Pinpoint the cell where the given text exists, returning its (X, Y) midpoint coordinate. 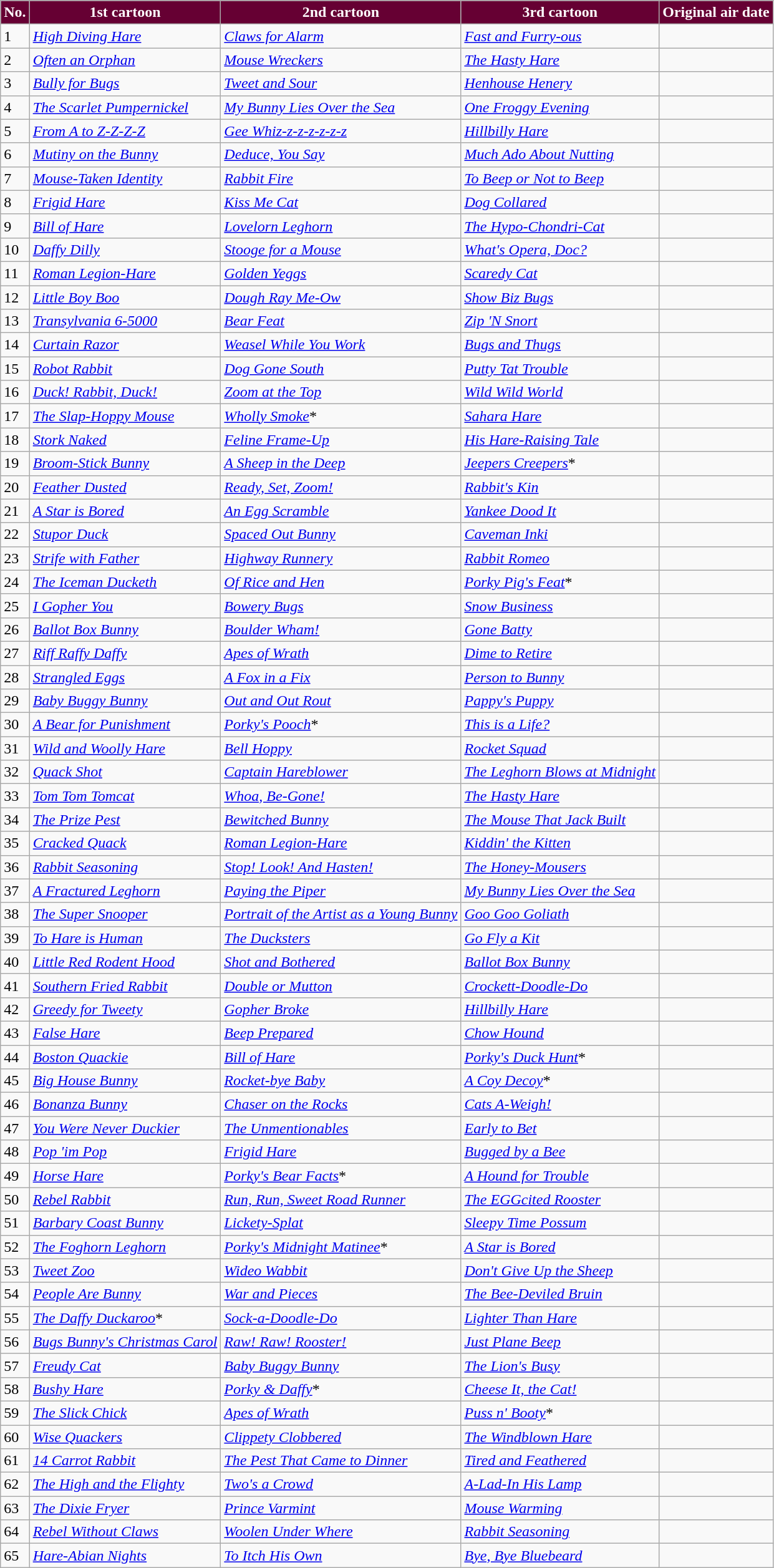
19 (15, 463)
Shot and Bothered (341, 962)
Show Biz Bugs (560, 298)
Highway Runnery (341, 558)
Putty Tat Trouble (560, 369)
61 (15, 1461)
Freudy Cat (125, 1365)
Chow Hound (560, 1033)
Wideo Wabbit (341, 1270)
55 (15, 1318)
14 Carrot Rabbit (125, 1461)
Porky's Bear Facts* (341, 1176)
7 (15, 178)
Claws for Alarm (341, 36)
52 (15, 1247)
23 (15, 558)
The Mouse That Jack Built (560, 820)
3 (15, 84)
A Fox in a Fix (341, 677)
Bye, Bye Bluebeard (560, 1556)
Lovelorn Leghorn (341, 226)
False Hare (125, 1033)
Bushy Hare (125, 1389)
Whoa, Be-Gone! (341, 796)
43 (15, 1033)
Dime to Retire (560, 653)
Mutiny on the Bunny (125, 155)
Tired and Feathered (560, 1461)
12 (15, 298)
Prince Varmint (341, 1508)
63 (15, 1508)
A Bear for Punishment (125, 725)
Beep Prepared (341, 1033)
56 (15, 1342)
Cracked Quack (125, 843)
His Hare-Raising Tale (560, 440)
2nd cartoon (341, 12)
Pappy's Puppy (560, 701)
5 (15, 131)
Sleepy Time Possum (560, 1223)
The Leghorn Blows at Midnight (560, 772)
A Coy Decoy* (560, 1081)
Riff Raffy Daffy (125, 653)
32 (15, 772)
People Are Bunny (125, 1294)
Wise Quackers (125, 1436)
Spaced Out Bunny (341, 535)
Dog Collared (560, 202)
A Hound for Trouble (560, 1176)
Robot Rabbit (125, 369)
Woolen Under Where (341, 1532)
Boulder Wham! (341, 629)
1 (15, 36)
38 (15, 914)
Snow Business (560, 606)
Of Rice and Hen (341, 582)
Double or Mutton (341, 985)
The Daffy Duckaroo* (125, 1318)
59 (15, 1413)
Just Plane Beep (560, 1342)
34 (15, 820)
Curtain Razor (125, 345)
13 (15, 321)
Deduce, You Say (341, 155)
Rocket-bye Baby (341, 1081)
48 (15, 1152)
Rebel Rabbit (125, 1199)
51 (15, 1223)
22 (15, 535)
Sock-a-Doodle-Do (341, 1318)
21 (15, 511)
War and Pieces (341, 1294)
No. (15, 12)
The Slick Chick (125, 1413)
I Gopher You (125, 606)
Bonanza Bunny (125, 1105)
Mouse Warming (560, 1508)
31 (15, 748)
The Unmentionables (341, 1128)
Southern Fried Rabbit (125, 985)
15 (15, 369)
Paying the Piper (341, 891)
Porky's Duck Hunt* (560, 1057)
Out and Out Rout (341, 701)
One Froggy Evening (560, 107)
Jeepers Creepers* (560, 463)
46 (15, 1105)
Rocket Squad (560, 748)
To Hare is Human (125, 938)
60 (15, 1436)
16 (15, 392)
17 (15, 416)
Stork Naked (125, 440)
27 (15, 653)
What's Opera, Doc? (560, 249)
2 (15, 60)
From A to Z-Z-Z-Z (125, 131)
An Egg Scramble (341, 511)
Stooge for a Mouse (341, 249)
6 (15, 155)
Tweet and Sour (341, 84)
40 (15, 962)
14 (15, 345)
Cats A-Weigh! (560, 1105)
Raw! Raw! Rooster! (341, 1342)
Puss n' Booty* (560, 1413)
42 (15, 1009)
Golden Yeggs (341, 273)
A Fractured Leghorn (125, 891)
Little Boy Boo (125, 298)
Daffy Dilly (125, 249)
Person to Bunny (560, 677)
Mouse-Taken Identity (125, 178)
Rabbit's Kin (560, 487)
1st cartoon (125, 12)
Duck! Rabbit, Duck! (125, 392)
Ready, Set, Zoom! (341, 487)
50 (15, 1199)
The Scarlet Pumpernickel (125, 107)
Transylvania 6-5000 (125, 321)
Fast and Furry-ous (560, 36)
Often an Orphan (125, 60)
Scaredy Cat (560, 273)
Mouse Wreckers (341, 60)
The Iceman Ducketh (125, 582)
Quack Shot (125, 772)
Stupor Duck (125, 535)
65 (15, 1556)
41 (15, 985)
The Ducksters (341, 938)
Wholly Smoke* (341, 416)
Little Red Rodent Hood (125, 962)
53 (15, 1270)
33 (15, 796)
Stop! Look! And Hasten! (341, 867)
Porky & Daffy* (341, 1389)
Weasel While You Work (341, 345)
Kiss Me Cat (341, 202)
57 (15, 1365)
Bear Feat (341, 321)
To Itch His Own (341, 1556)
35 (15, 843)
20 (15, 487)
Big House Bunny (125, 1081)
The EGGcited Rooster (560, 1199)
High Diving Hare (125, 36)
The Foghorn Leghorn (125, 1247)
9 (15, 226)
Bowery Bugs (341, 606)
Dog Gone South (341, 369)
Bell Hoppy (341, 748)
3rd cartoon (560, 12)
Wild and Woolly Hare (125, 748)
58 (15, 1389)
44 (15, 1057)
Bully for Bugs (125, 84)
62 (15, 1484)
11 (15, 273)
4 (15, 107)
18 (15, 440)
Caveman Inki (560, 535)
The Lion's Busy (560, 1365)
37 (15, 891)
49 (15, 1176)
Portrait of the Artist as a Young Bunny (341, 914)
Barbary Coast Bunny (125, 1223)
Chaser on the Rocks (341, 1105)
The Pest That Came to Dinner (341, 1461)
Much Ado About Nutting (560, 155)
Strife with Father (125, 558)
54 (15, 1294)
24 (15, 582)
30 (15, 725)
Feather Dusted (125, 487)
Pop 'im Pop (125, 1152)
Original air date (716, 12)
10 (15, 249)
39 (15, 938)
Broom-Stick Bunny (125, 463)
This is a Life? (560, 725)
Greedy for Tweety (125, 1009)
Boston Quackie (125, 1057)
You Were Never Duckier (125, 1128)
8 (15, 202)
Zip 'N Snort (560, 321)
Captain Hareblower (341, 772)
28 (15, 677)
A Sheep in the Deep (341, 463)
36 (15, 867)
Bewitched Bunny (341, 820)
Clippety Clobbered (341, 1436)
The Slap-Hoppy Mouse (125, 416)
Go Fly a Kit (560, 938)
Horse Hare (125, 1176)
The Bee-Deviled Bruin (560, 1294)
Crockett-Doodle-Do (560, 985)
Don't Give Up the Sheep (560, 1270)
64 (15, 1532)
26 (15, 629)
Henhouse Henery (560, 84)
The Hypo-Chondri-Cat (560, 226)
Lighter Than Hare (560, 1318)
Tweet Zoo (125, 1270)
25 (15, 606)
To Beep or Not to Beep (560, 178)
Lickety-Splat (341, 1223)
Cheese It, the Cat! (560, 1389)
Sahara Hare (560, 416)
47 (15, 1128)
Bugged by a Bee (560, 1152)
Feline Frame-Up (341, 440)
Porky Pig's Feat* (560, 582)
29 (15, 701)
Gone Batty (560, 629)
Rabbit Romeo (560, 558)
Two's a Crowd (341, 1484)
Porky's Pooch* (341, 725)
Run, Run, Sweet Road Runner (341, 1199)
Rebel Without Claws (125, 1532)
Rabbit Fire (341, 178)
Porky's Midnight Matinee* (341, 1247)
Gee Whiz-z-z-z-z-z-z (341, 131)
Strangled Eggs (125, 677)
Bugs Bunny's Christmas Carol (125, 1342)
A-Lad-In His Lamp (560, 1484)
Hare-Abian Nights (125, 1556)
The Honey-Mousers (560, 867)
Gopher Broke (341, 1009)
Bugs and Thugs (560, 345)
Early to Bet (560, 1128)
Zoom at the Top (341, 392)
The Super Snooper (125, 914)
The High and the Flighty (125, 1484)
The Prize Pest (125, 820)
The Dixie Fryer (125, 1508)
Kiddin' the Kitten (560, 843)
45 (15, 1081)
Dough Ray Me-Ow (341, 298)
Wild Wild World (560, 392)
The Windblown Hare (560, 1436)
Yankee Dood It (560, 511)
Tom Tom Tomcat (125, 796)
Goo Goo Goliath (560, 914)
